Extract the [x, y] coordinate from the center of the cell holding the provided text.  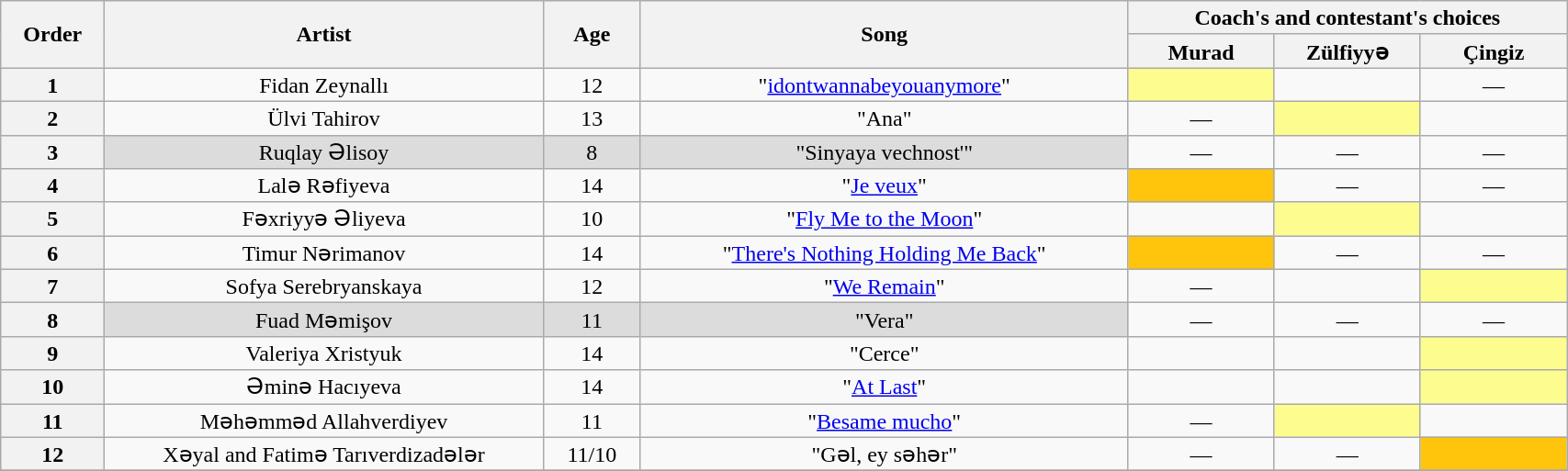
9 [53, 353]
"Sinyaya vechnost'" [884, 152]
Sofya Serebryanskaya [324, 286]
"Vera" [884, 320]
"Je veux" [884, 185]
"Cerce" [884, 353]
2 [53, 118]
Zülfiyyə [1347, 51]
Fuad Məmişov [324, 320]
"There's Nothing Holding Me Back" [884, 253]
Artist [324, 35]
Age [592, 35]
13 [592, 118]
Ülvi Tahirov [324, 118]
"idontwannabeyouanymore" [884, 84]
11/10 [592, 454]
Çingiz [1494, 51]
Ruqlay Əlisoy [324, 152]
Məhəmməd Allahverdiyev [324, 421]
6 [53, 253]
Coach's and contestant's choices [1348, 18]
"At Last" [884, 387]
Fəxriyyə Əliyeva [324, 219]
Fidan Zeynallı [324, 84]
5 [53, 219]
Əminə Hacıyeva [324, 387]
Murad [1201, 51]
"Fly Me to the Moon" [884, 219]
Xəyal and Fatimə Tarıverdizadələr [324, 454]
1 [53, 84]
"Besame mucho" [884, 421]
7 [53, 286]
Timur Nərimanov [324, 253]
"Ana" [884, 118]
4 [53, 185]
Song [884, 35]
3 [53, 152]
Order [53, 35]
"We Remain" [884, 286]
"Gəl, ey səhər" [884, 454]
Valeriya Xristyuk [324, 353]
Lalə Rəfiyeva [324, 185]
